Scan for the cell matching the given text and deliver its [x, y] coordinate at center. 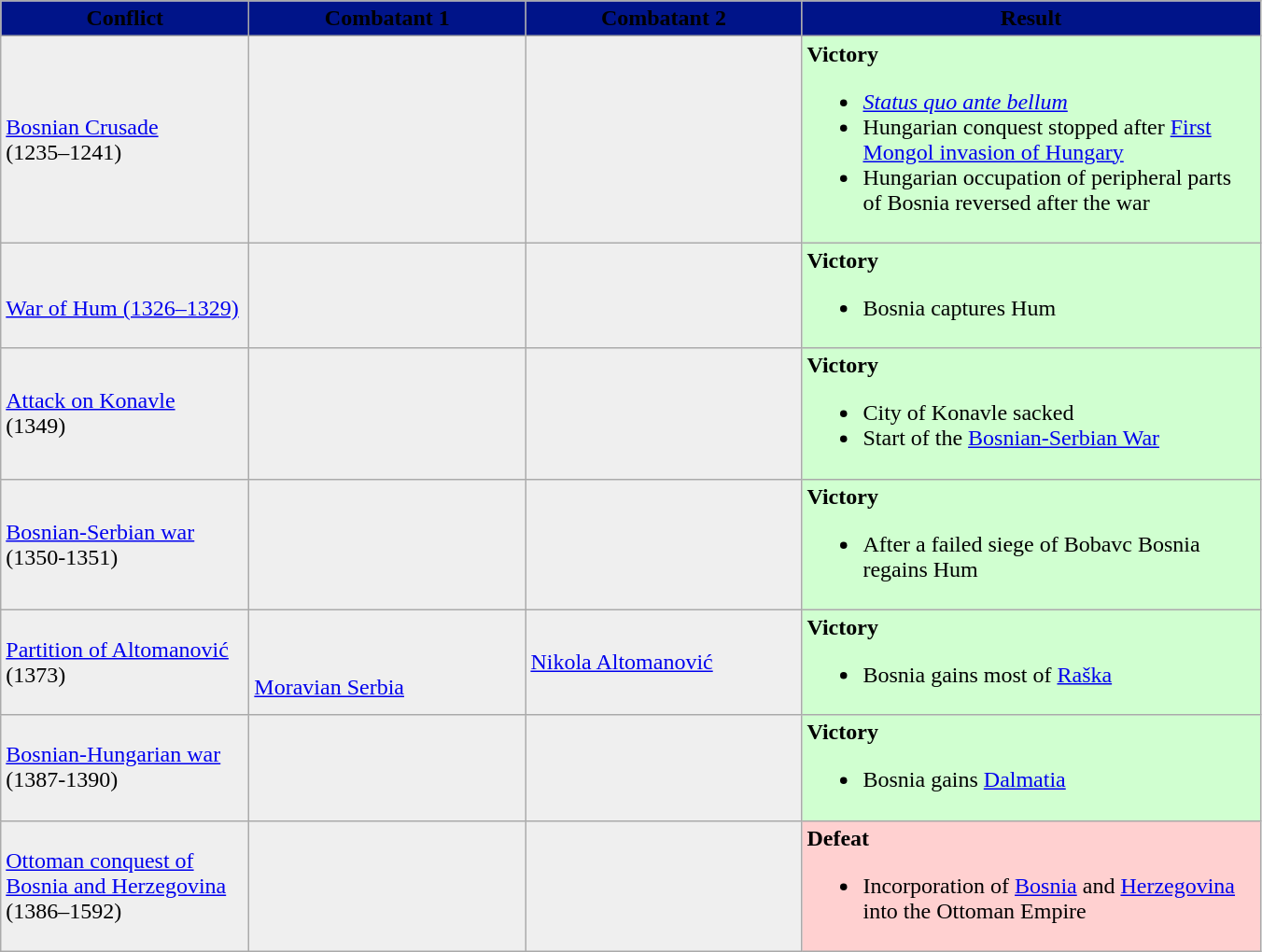
Bosnian-Hungarian war(1387-1390) [125, 767]
War of Hum (1326–1329) [125, 295]
VictoryBosnia gains Dalmatia [1031, 767]
Combatant 2 [664, 19]
VictoryBosnia captures Hum [1031, 295]
Bosnian Crusade(1235–1241) [125, 140]
Bosnian-Serbian war(1350-1351) [125, 544]
Nikola Altomanović [664, 663]
VictoryCity of Konavle sackedStart of the Bosnian-Serbian War [1031, 413]
Conflict [125, 19]
Combatant 1 [387, 19]
Ottoman conquest of Bosnia and Herzegovina(1386–1592) [125, 886]
VictoryAfter a failed siege of Bobavc Bosnia regains Hum [1031, 544]
Moravian Serbia [387, 663]
Partition of Altomanović(1373) [125, 663]
DefeatIncorporation of Bosnia and Herzegovina into the Ottoman Empire [1031, 886]
Attack on Konavle(1349) [125, 413]
Result [1031, 19]
VictoryBosnia gains most of Raška [1031, 663]
